Find where the given text appears and provide that cell's center as (x, y) coordinate. 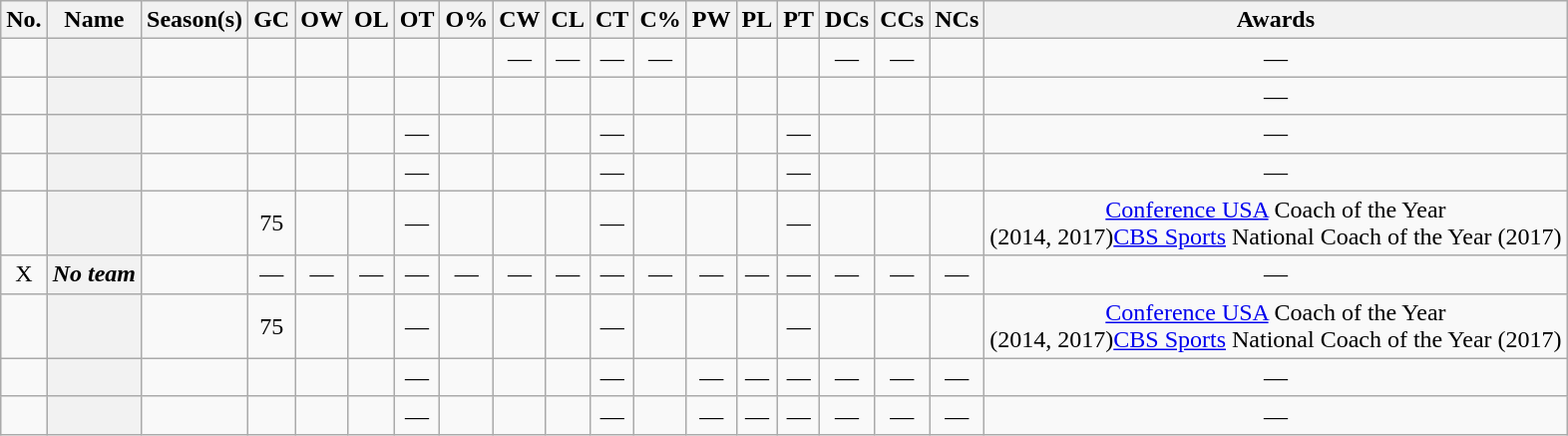
Season(s) (196, 20)
CCs (902, 20)
GC (271, 20)
NCs (958, 20)
OW (322, 20)
PT (799, 20)
CL (568, 20)
Awards (1276, 20)
PW (711, 20)
No team (94, 274)
DCs (848, 20)
OL (371, 20)
X (24, 274)
O% (467, 20)
OT (417, 20)
PL (757, 20)
C% (660, 20)
CT (611, 20)
CW (520, 20)
Name (94, 20)
No. (24, 20)
